Return (x, y) of the center of cell containing provided text 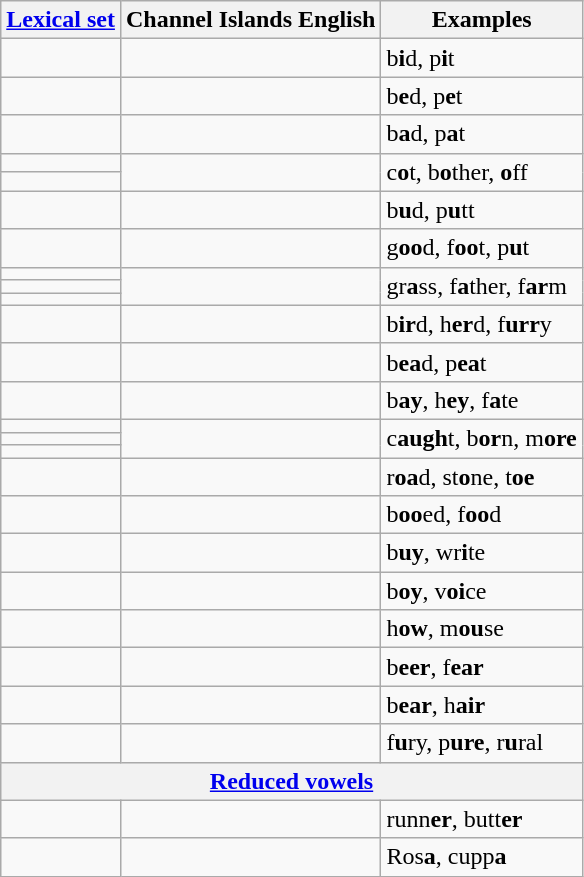
Examples (482, 20)
booed, food (482, 515)
road, stone, toe (482, 477)
grass, father, farm (482, 286)
bay, hey, fate (482, 400)
fury, pure, rural (482, 743)
bud, putt (482, 210)
bird, herd, furry (482, 324)
Rosa, cuppa (482, 857)
bear, hair (482, 705)
boy, voice (482, 591)
good, foot, put (482, 248)
how, mouse (482, 629)
Lexical set (61, 20)
caught, born, more (482, 438)
cot, bother, off (482, 172)
bad, pat (482, 134)
bid, pit (482, 58)
Channel Islands English (250, 20)
buy, write (482, 553)
bed, pet (482, 96)
runner, butter (482, 819)
bead, peat (482, 362)
Reduced vowels (292, 781)
beer, fear (482, 667)
